Provide the [X, Y] coordinate of the cell's center where the given text is located.  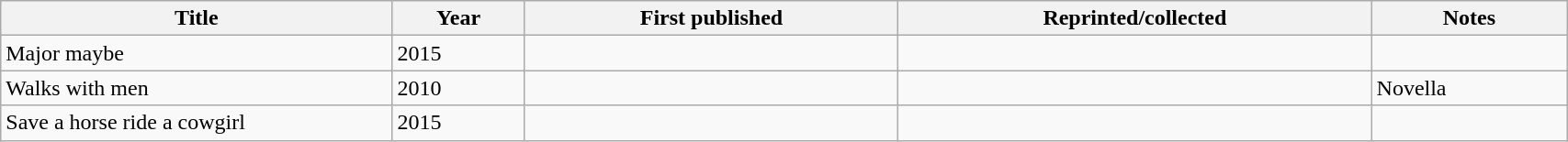
Save a horse ride a cowgirl [197, 123]
Novella [1470, 88]
Major maybe [197, 53]
Title [197, 18]
Walks with men [197, 88]
Notes [1470, 18]
Year [458, 18]
First published [711, 18]
2010 [458, 88]
Reprinted/collected [1135, 18]
